From the cell containing the given text, extract its center point as [X, Y] coordinate. 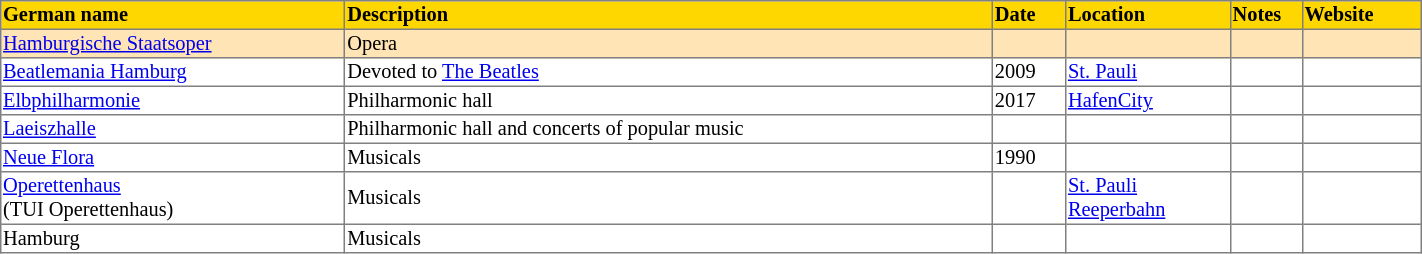
1990 [1030, 157]
Location [1148, 15]
Devoted to The Beatles [669, 72]
Philharmonic hall [669, 100]
2017 [1030, 100]
Notes [1266, 15]
Date [1030, 15]
German name [173, 15]
Neue Flora [173, 157]
Hamburg [173, 238]
2009 [1030, 72]
St. PauliReeperbahn [1148, 198]
St. Pauli [1148, 72]
Description [669, 15]
HafenCity [1148, 100]
Beatlemania Hamburg [173, 72]
Website [1362, 15]
Philharmonic hall and concerts of popular music [669, 129]
Elbphilharmonie [173, 100]
Opera [669, 43]
Hamburgische Staatsoper [173, 43]
Operettenhaus(TUI Operettenhaus) [173, 198]
Laeiszhalle [173, 129]
